Output the [X, Y] coordinate of the center of the cell containing the given text.  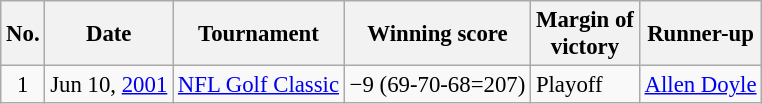
Tournament [259, 34]
−9 (69-70-68=207) [437, 85]
Playoff [586, 85]
Allen Doyle [700, 85]
Runner-up [700, 34]
No. [23, 34]
Winning score [437, 34]
Margin ofvictory [586, 34]
Date [109, 34]
NFL Golf Classic [259, 85]
1 [23, 85]
Jun 10, 2001 [109, 85]
